Pinpoint the cell where the given text exists, returning its [X, Y] midpoint coordinate. 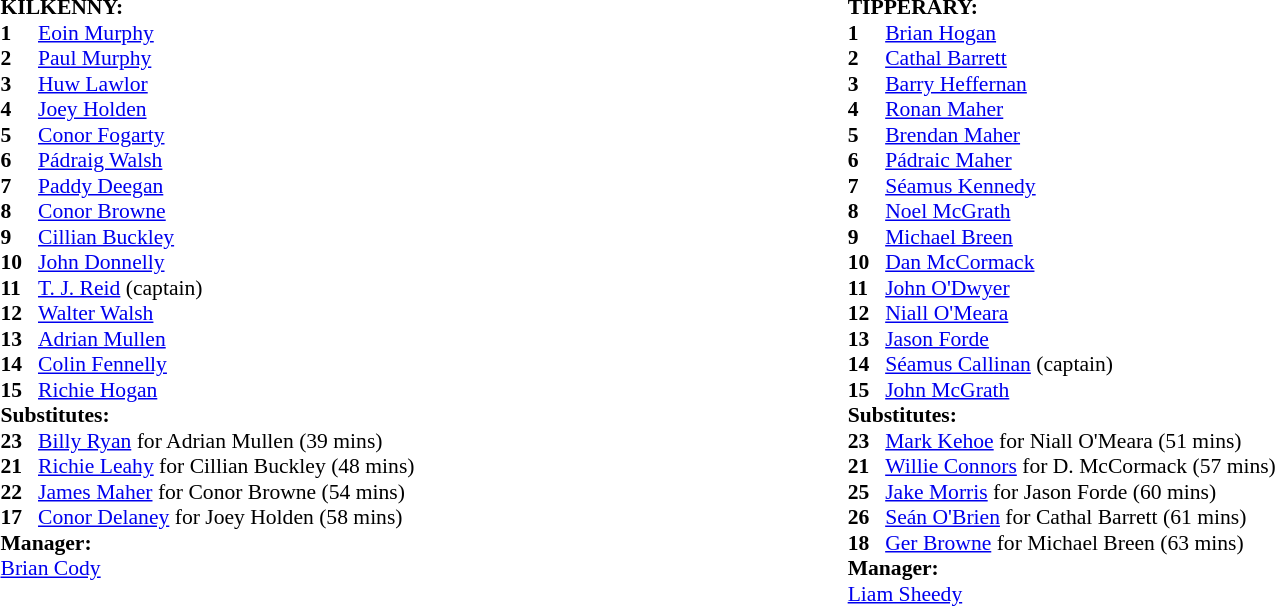
Brian Cody [207, 569]
Conor Delaney for Joey Holden (58 mins) [226, 517]
Joey Holden [226, 109]
Conor Browne [226, 211]
Pádraig Walsh [226, 161]
18 [867, 543]
Conor Fogarty [226, 135]
T. J. Reid (captain) [226, 288]
James Maher for Conor Browne (54 mins) [226, 492]
Adrian Mullen [226, 339]
17 [19, 517]
Paddy Deegan [226, 186]
26 [867, 517]
Paul Murphy [226, 59]
Manager: [207, 543]
22 [19, 492]
Walter Walsh [226, 313]
Richie Hogan [226, 390]
Cillian Buckley [226, 237]
Colin Fennelly [226, 365]
Billy Ryan for Adrian Mullen (39 mins) [226, 441]
Substitutes: [207, 415]
Huw Lawlor [226, 84]
John Donnelly [226, 263]
Richie Leahy for Cillian Buckley (48 mins) [226, 467]
25 [867, 492]
Eoin Murphy [226, 33]
